Identify which cell holds the provided text, then report its (x, y) central coordinate. 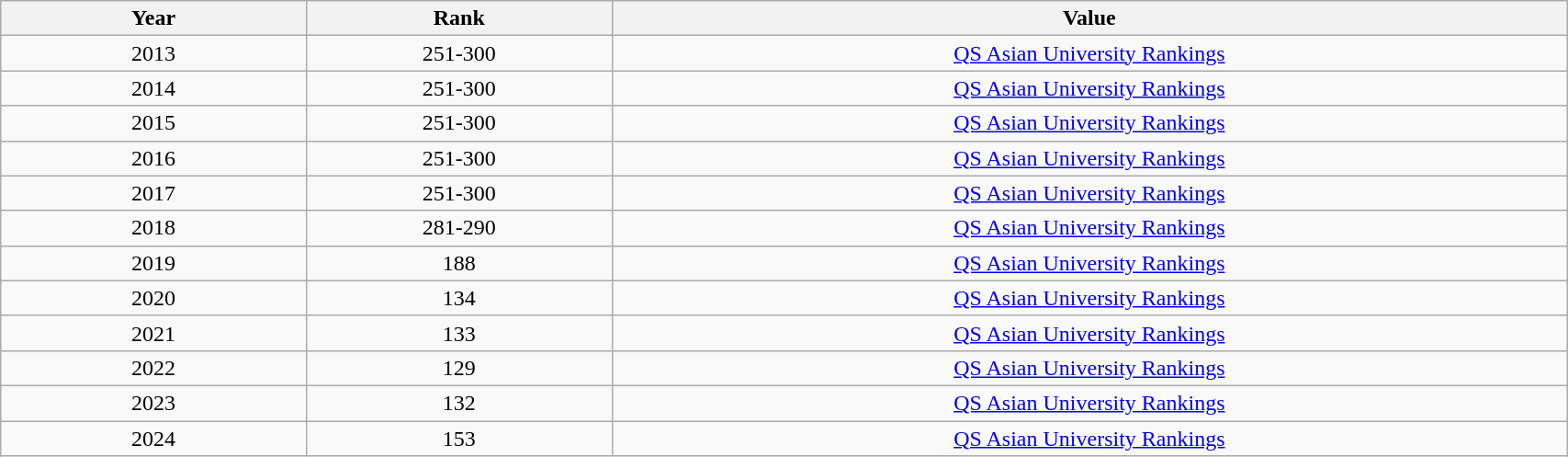
Rank (459, 18)
2017 (154, 193)
2018 (154, 228)
2015 (154, 123)
153 (459, 439)
Year (154, 18)
2024 (154, 439)
Value (1089, 18)
2019 (154, 263)
2021 (154, 333)
2014 (154, 88)
2022 (154, 368)
134 (459, 298)
132 (459, 403)
2013 (154, 53)
2016 (154, 158)
281-290 (459, 228)
129 (459, 368)
188 (459, 263)
2020 (154, 298)
133 (459, 333)
2023 (154, 403)
